Detect which cell encompasses the target text, then output its (x, y) center coordinate. 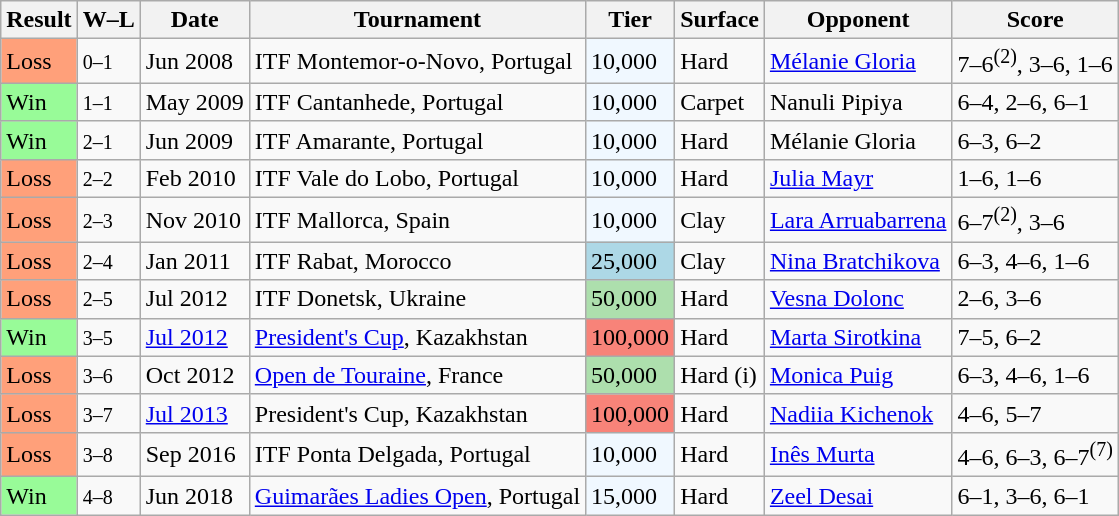
2–4 (108, 261)
Result (39, 20)
Nov 2010 (194, 220)
Feb 2010 (194, 178)
Nanuli Pipiya (858, 102)
3–8 (108, 454)
Jun 2018 (194, 496)
ITF Amarante, Portugal (417, 140)
Date (194, 20)
2–1 (108, 140)
4–8 (108, 496)
6–1, 3–6, 6–1 (1035, 496)
4–6, 6–3, 6–7(7) (1035, 454)
W–L (108, 20)
Inês Murta (858, 454)
ITF Cantanhede, Portugal (417, 102)
Open de Touraine, France (417, 375)
Tournament (417, 20)
7–5, 6–2 (1035, 337)
May 2009 (194, 102)
Zeel Desai (858, 496)
25,000 (630, 261)
Jun 2009 (194, 140)
Jul 2013 (194, 413)
4–6, 5–7 (1035, 413)
Vesna Dolonc (858, 299)
2–5 (108, 299)
6–4, 2–6, 6–1 (1035, 102)
Jun 2008 (194, 62)
Nadiia Kichenok (858, 413)
3–5 (108, 337)
Tier (630, 20)
15,000 (630, 496)
1–1 (108, 102)
Jan 2011 (194, 261)
Nina Bratchikova (858, 261)
ITF Ponta Delgada, Portugal (417, 454)
Julia Mayr (858, 178)
Oct 2012 (194, 375)
2–3 (108, 220)
Hard (i) (720, 375)
Sep 2016 (194, 454)
ITF Rabat, Morocco (417, 261)
3–7 (108, 413)
6–3, 6–2 (1035, 140)
1–6, 1–6 (1035, 178)
Carpet (720, 102)
ITF Vale do Lobo, Portugal (417, 178)
Score (1035, 20)
Marta Sirotkina (858, 337)
Lara Arruabarrena (858, 220)
7–6(2), 3–6, 1–6 (1035, 62)
2–2 (108, 178)
Opponent (858, 20)
ITF Mallorca, Spain (417, 220)
3–6 (108, 375)
ITF Donetsk, Ukraine (417, 299)
ITF Montemor-o-Novo, Portugal (417, 62)
6–7(2), 3–6 (1035, 220)
Monica Puig (858, 375)
2–6, 3–6 (1035, 299)
0–1 (108, 62)
Guimarães Ladies Open, Portugal (417, 496)
Surface (720, 20)
